Search for the cell housing the specified text and yield its (X, Y) center coordinate. 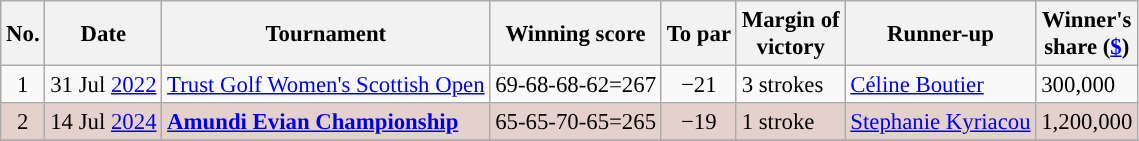
1 stroke (790, 122)
69-68-68-62=267 (576, 85)
31 Jul 2022 (104, 85)
300,000 (1087, 85)
1,200,000 (1087, 122)
Amundi Evian Championship (326, 122)
−19 (698, 122)
14 Jul 2024 (104, 122)
65-65-70-65=265 (576, 122)
To par (698, 34)
3 strokes (790, 85)
Tournament (326, 34)
Céline Boutier (940, 85)
Runner-up (940, 34)
Trust Golf Women's Scottish Open (326, 85)
Stephanie Kyriacou (940, 122)
1 (23, 85)
2 (23, 122)
Winner'sshare ($) (1087, 34)
Date (104, 34)
Winning score (576, 34)
Margin ofvictory (790, 34)
No. (23, 34)
−21 (698, 85)
